Locate the cell with the specified text and output its [x, y] center coordinate. 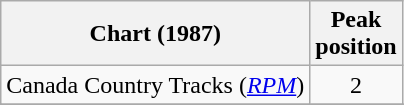
2 [356, 85]
Chart (1987) [156, 34]
Peakposition [356, 34]
Canada Country Tracks (RPM) [156, 85]
